Scan for the cell matching the given text and deliver its [x, y] coordinate at center. 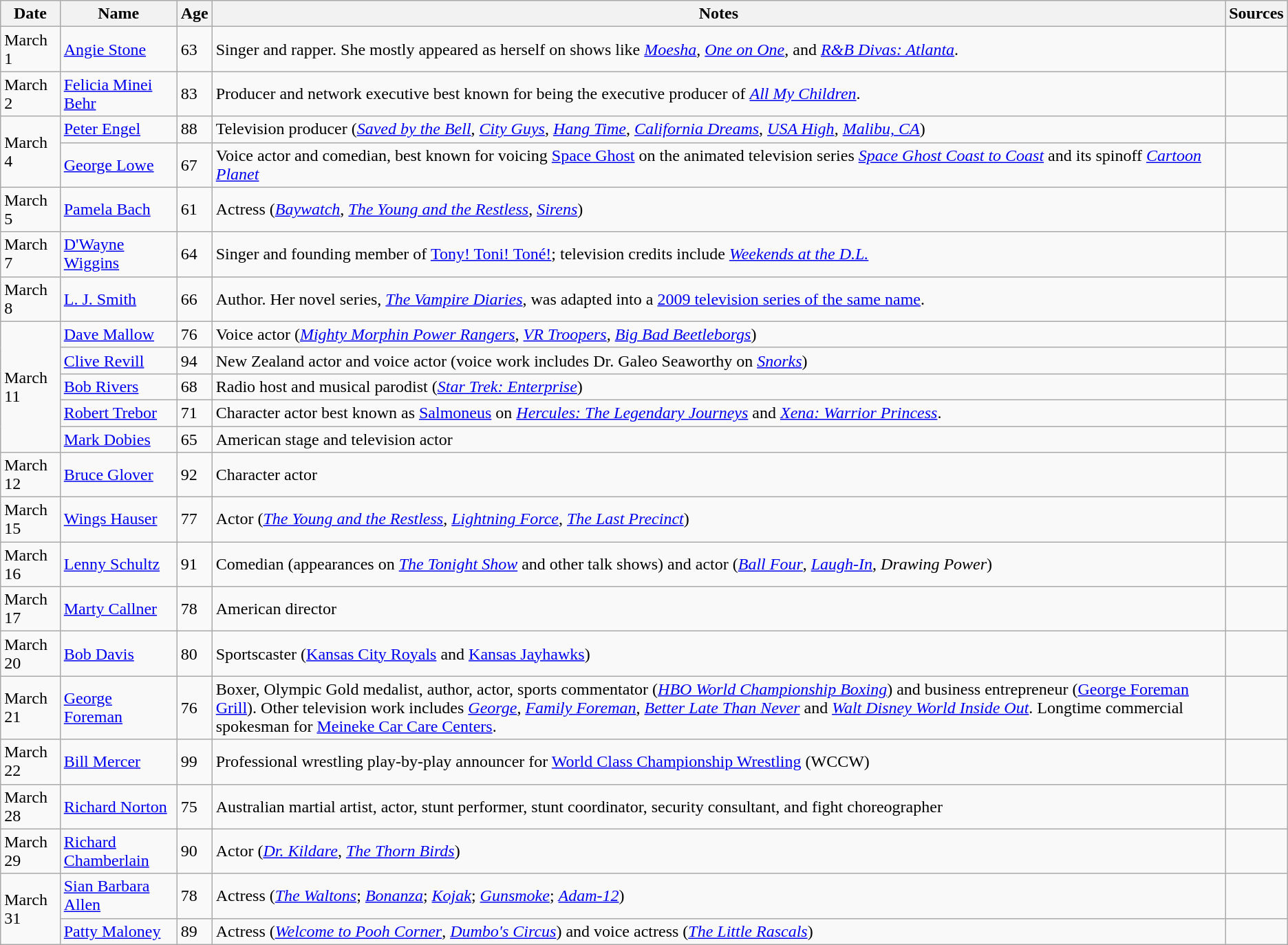
Television producer (Saved by the Bell, City Guys, Hang Time, California Dreams, USA High, Malibu, CA) [718, 129]
Marty Callner [118, 609]
63 [194, 50]
March 8 [30, 298]
Bruce Glover [118, 475]
Lenny Schultz [118, 564]
Singer and rapper. She mostly appeared as herself on shows like Moesha, One on One, and R&B Divas: Atlanta. [718, 50]
March 16 [30, 564]
Actor (Dr. Kildare, The Thorn Birds) [718, 851]
March 7 [30, 254]
65 [194, 439]
Voice actor (Mighty Morphin Power Rangers, VR Troopers, Big Bad Beetleborgs) [718, 334]
George Lowe [118, 165]
Angie Stone [118, 50]
68 [194, 387]
March 15 [30, 520]
Pamela Bach [118, 209]
Age [194, 14]
94 [194, 360]
Felicia Minei Behr [118, 94]
Bill Mercer [118, 762]
Dave Mallow [118, 334]
Patty Maloney [118, 931]
66 [194, 298]
March 11 [30, 387]
88 [194, 129]
Clive Revill [118, 360]
90 [194, 851]
March 17 [30, 609]
March 20 [30, 653]
Sportscaster (Kansas City Royals and Kansas Jayhawks) [718, 653]
D'Wayne Wiggins [118, 254]
Name [118, 14]
64 [194, 254]
Actress (Welcome to Pooh Corner, Dumbo's Circus) and voice actress (The Little Rascals) [718, 931]
March 21 [30, 708]
75 [194, 806]
Actress (The Waltons; Bonanza; Kojak; Gunsmoke; Adam-12) [718, 895]
Notes [718, 14]
March 29 [30, 851]
Sources [1256, 14]
Bob Rivers [118, 387]
99 [194, 762]
Singer and founding member of Tony! Toni! Toné!; television credits include Weekends at the D.L. [718, 254]
Actress (Baywatch, The Young and the Restless, Sirens) [718, 209]
Australian martial artist, actor, stunt performer, stunt coordinator, security consultant, and fight choreographer [718, 806]
March 2 [30, 94]
American stage and television actor [718, 439]
Richard Norton [118, 806]
March 4 [30, 151]
Author. Her novel series, The Vampire Diaries, was adapted into a 2009 television series of the same name. [718, 298]
Wings Hauser [118, 520]
67 [194, 165]
March 22 [30, 762]
Comedian (appearances on The Tonight Show and other talk shows) and actor (Ball Four, Laugh-In, Drawing Power) [718, 564]
92 [194, 475]
Actor (The Young and the Restless, Lightning Force, The Last Precinct) [718, 520]
Character actor [718, 475]
March 5 [30, 209]
61 [194, 209]
Bob Davis [118, 653]
George Foreman [118, 708]
Character actor best known as Salmoneus on Hercules: The Legendary Journeys and Xena: Warrior Princess. [718, 413]
77 [194, 520]
71 [194, 413]
Sian Barbara Allen [118, 895]
L. J. Smith [118, 298]
Mark Dobies [118, 439]
American director [718, 609]
89 [194, 931]
Radio host and musical parodist (Star Trek: Enterprise) [718, 387]
Professional wrestling play-by-play announcer for World Class Championship Wrestling (WCCW) [718, 762]
Robert Trebor [118, 413]
Peter Engel [118, 129]
83 [194, 94]
March 28 [30, 806]
March 1 [30, 50]
Richard Chamberlain [118, 851]
80 [194, 653]
March 12 [30, 475]
Date [30, 14]
March 31 [30, 909]
New Zealand actor and voice actor (voice work includes Dr. Galeo Seaworthy on Snorks) [718, 360]
91 [194, 564]
Producer and network executive best known for being the executive producer of All My Children. [718, 94]
